Detect which cell encompasses the target text, then output its (x, y) center coordinate. 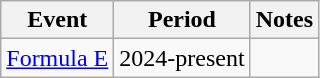
Event (58, 20)
Period (182, 20)
Notes (284, 20)
2024-present (182, 58)
Formula E (58, 58)
